Identify which cell holds the provided text, then report its [X, Y] central coordinate. 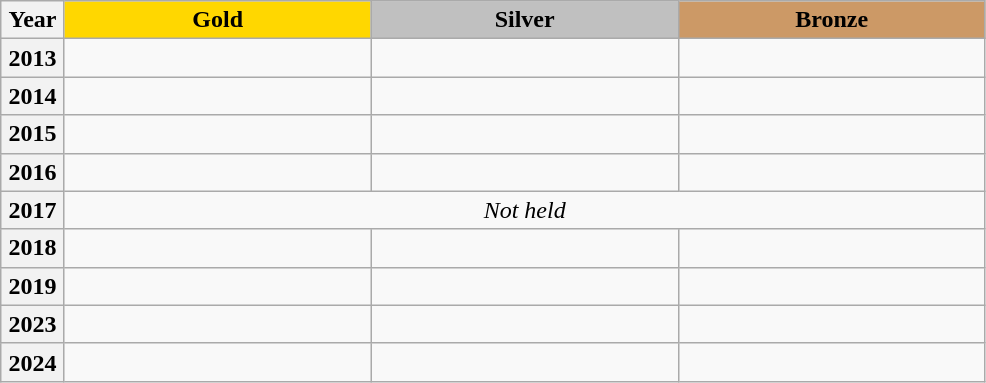
2019 [32, 286]
2024 [32, 362]
Gold [218, 20]
2023 [32, 324]
Silver [524, 20]
2015 [32, 134]
Year [32, 20]
2014 [32, 96]
Bronze [832, 20]
2017 [32, 210]
2018 [32, 248]
2013 [32, 58]
2016 [32, 172]
Not held [524, 210]
